Scan for the cell matching the given text and deliver its (X, Y) coordinate at center. 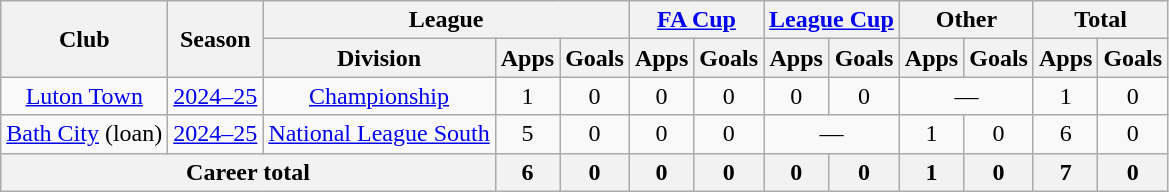
Championship (379, 96)
7 (1065, 172)
Total (1100, 20)
National League South (379, 134)
Season (216, 39)
Other (966, 20)
Division (379, 58)
Bath City (loan) (84, 134)
FA Cup (696, 20)
Club (84, 39)
League (446, 20)
Luton Town (84, 96)
League Cup (832, 20)
Career total (248, 172)
5 (527, 134)
